Locate the cell with the specified text and output its (x, y) center coordinate. 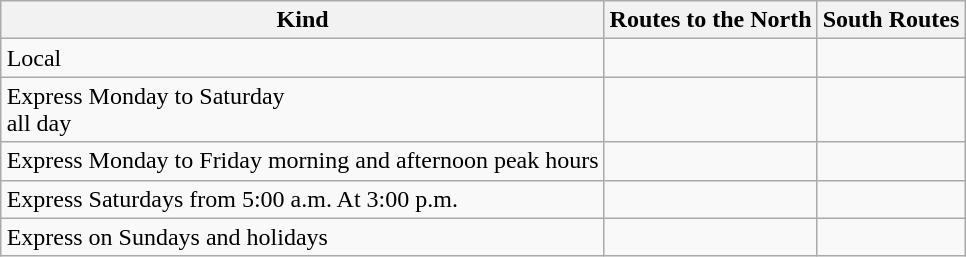
Express on Sundays and holidays (302, 237)
Kind (302, 20)
Routes to the North (710, 20)
Express Saturdays from 5:00 a.m. At 3:00 p.m. (302, 199)
South Routes (891, 20)
Local (302, 58)
Express Monday to Saturday all day (302, 110)
Express Monday to Friday morning and afternoon peak hours (302, 161)
